Extract the (X, Y) coordinate from the center of the cell holding the provided text.  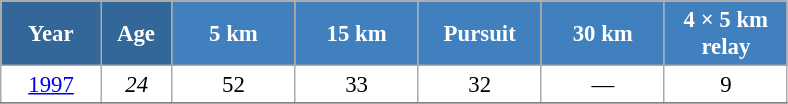
33 (356, 85)
24 (136, 85)
15 km (356, 34)
9 (726, 85)
Year (52, 34)
Pursuit (480, 34)
52 (234, 85)
30 km (602, 34)
32 (480, 85)
— (602, 85)
5 km (234, 34)
Age (136, 34)
4 × 5 km relay (726, 34)
1997 (52, 85)
